Return (X, Y) of the center of cell containing provided text 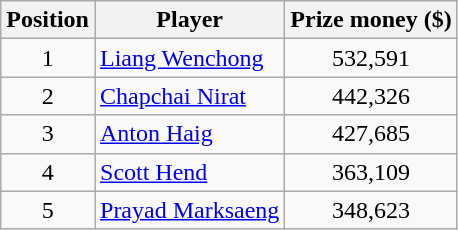
Prize money ($) (371, 20)
Position (48, 20)
Anton Haig (189, 134)
Liang Wenchong (189, 58)
348,623 (371, 210)
427,685 (371, 134)
442,326 (371, 96)
363,109 (371, 172)
Player (189, 20)
532,591 (371, 58)
2 (48, 96)
4 (48, 172)
1 (48, 58)
Scott Hend (189, 172)
3 (48, 134)
5 (48, 210)
Chapchai Nirat (189, 96)
Prayad Marksaeng (189, 210)
